For the text-containing cell, return its midpoint in [x, y] coordinate format. 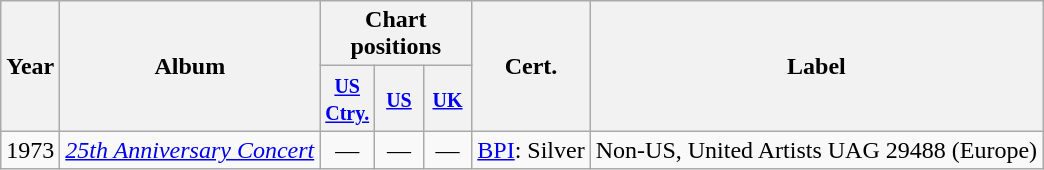
Album [190, 66]
Year [30, 66]
25th Anniversary Concert [190, 150]
US [400, 98]
Non-US, United Artists UAG 29488 (Europe) [816, 150]
1973 [30, 150]
USCtry. [348, 98]
Cert. [531, 66]
Chart positions [396, 34]
UK [448, 98]
Label [816, 66]
BPI: Silver [531, 150]
